Determine the (x, y) coordinate at the center of the cell enclosing the given text.  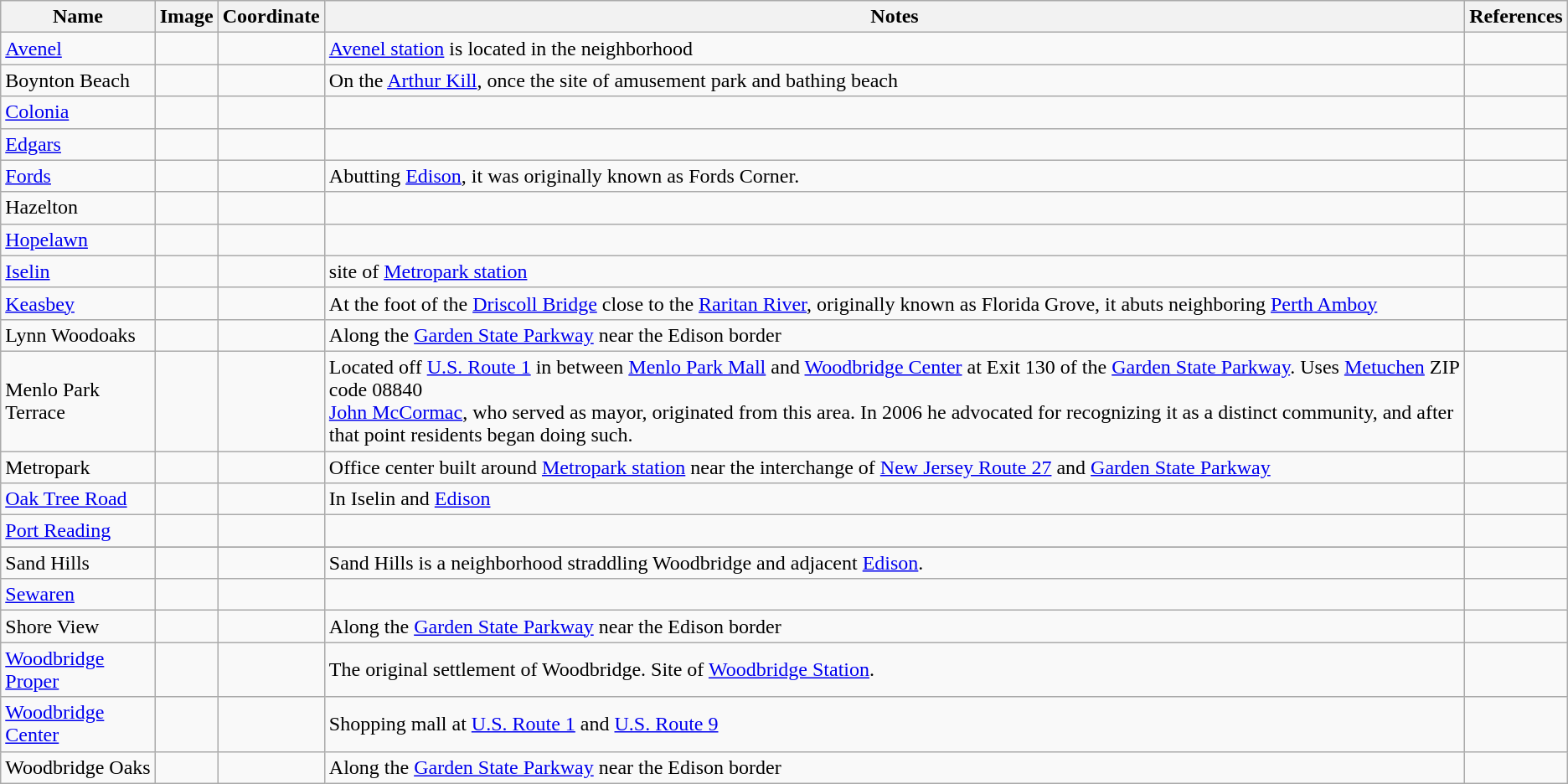
Name (78, 17)
Iselin (78, 271)
Avenel station is located in the neighborhood (895, 49)
Avenel (78, 49)
Sand Hills is a neighborhood straddling Woodbridge and adjacent Edison. (895, 563)
Sewaren (78, 595)
Boynton Beach (78, 80)
Colonia (78, 112)
The original settlement of Woodbridge. Site of Woodbridge Station. (895, 670)
Port Reading (78, 531)
Abutting Edison, it was originally known as Fords Corner. (895, 176)
Shore View (78, 627)
Sand Hills (78, 563)
At the foot of the Driscoll Bridge close to the Raritan River, originally known as Florida Grove, it abuts neighboring Perth Amboy (895, 303)
Keasbey (78, 303)
On the Arthur Kill, once the site of amusement park and bathing beach (895, 80)
Coordinate (271, 17)
Woodbridge Oaks (78, 767)
References (1516, 17)
Metropark (78, 467)
Hopelawn (78, 240)
Woodbridge Center (78, 724)
Oak Tree Road (78, 499)
site of Metropark station (895, 271)
Shopping mall at U.S. Route 1 and U.S. Route 9 (895, 724)
In Iselin and Edison (895, 499)
Office center built around Metropark station near the interchange of New Jersey Route 27 and Garden State Parkway (895, 467)
Hazelton (78, 208)
Woodbridge Proper (78, 670)
Fords (78, 176)
Image (186, 17)
Lynn Woodoaks (78, 335)
Notes (895, 17)
Edgars (78, 144)
Menlo Park Terrace (78, 400)
